From the cell containing the given text, extract its center point as [x, y] coordinate. 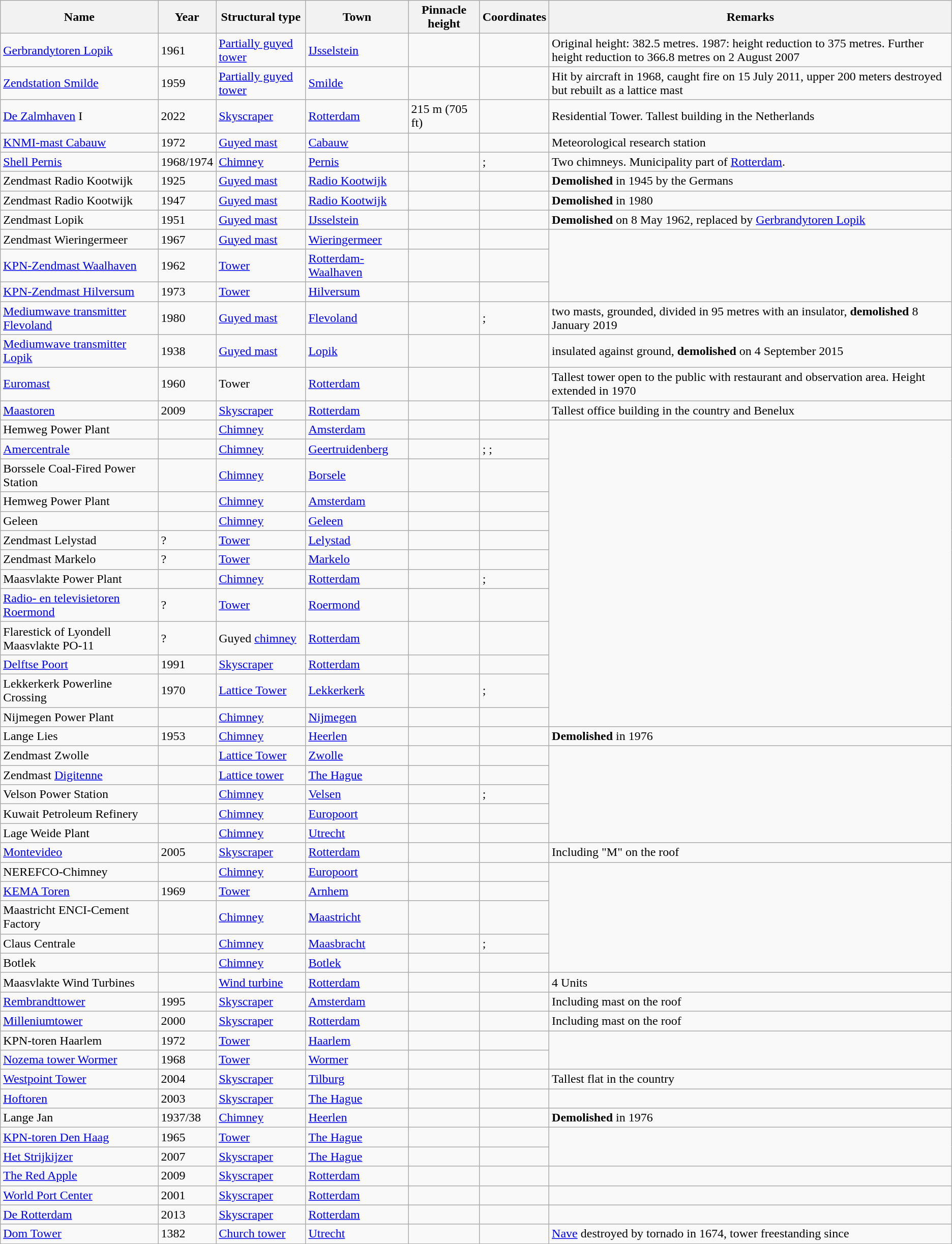
1969 [187, 891]
1938 [187, 351]
Velsen [357, 794]
Lopik [357, 351]
Tallest flat in the country [751, 1079]
insulated against ground, demolished on 4 September 2015 [751, 351]
Maasvlakte Wind Turbines [79, 982]
Gerbrandytoren Lopik [79, 50]
Mediumwave transmitter Lopik [79, 351]
2022 [187, 116]
Lekkerkerk [357, 691]
Pernis [357, 162]
Zendstation Smilde [79, 83]
Wieringermeer [357, 239]
1973 [187, 291]
Haarlem [357, 1040]
KPN-toren Haarlem [79, 1040]
Zendmast Lelystad [79, 540]
1965 [187, 1137]
Lage Weide Plant [79, 833]
Lange Jan [79, 1118]
Zendmast Markelo [79, 559]
Rembrandttower [79, 1001]
Smilde [357, 83]
Claus Centrale [79, 943]
Name [79, 17]
Demolished in 1980 [751, 200]
Town [357, 17]
Zendmast Digitenne [79, 775]
Two chimneys. Municipality part of Rotterdam. [751, 162]
1995 [187, 1001]
1991 [187, 664]
; ; [514, 449]
2007 [187, 1157]
Cabauw [357, 142]
2001 [187, 1195]
Euromast [79, 384]
NEREFCO-Chimney [79, 872]
Wormer [357, 1060]
Flarestick of Lyondell Maasvlakte PO-11 [79, 638]
1937/38 [187, 1118]
Kuwait Petroleum Refinery [79, 814]
De Zalmhaven I [79, 116]
2004 [187, 1079]
KPN-Zendmast Hilversum [79, 291]
1960 [187, 384]
Structural type [261, 17]
Milleniumtower [79, 1021]
Amercentrale [79, 449]
Lattice tower [261, 775]
KPN-Zendmast Waalhaven [79, 265]
1925 [187, 181]
Roermond [357, 605]
World Port Center [79, 1195]
Borsele [357, 475]
Original height: 382.5 metres. 1987: height reduction to 375 metres. Further height reduction to 366.8 metres on 2 August 2007 [751, 50]
KPN-toren Den Haag [79, 1137]
Nijmegen Power Plant [79, 717]
1382 [187, 1234]
Coordinates [514, 17]
Maasbracht [357, 943]
2013 [187, 1215]
Zendmast Wieringermeer [79, 239]
Tallest office building in the country and Benelux [751, 410]
Tilburg [357, 1079]
Year [187, 17]
2005 [187, 852]
Flevoland [357, 317]
Residential Tower. Tallest building in the Netherlands [751, 116]
Lelystad [357, 540]
Arnhem [357, 891]
Hoftoren [79, 1099]
Nijmegen [357, 717]
Zwolle [357, 756]
1961 [187, 50]
Shell Pernis [79, 162]
Lange Lies [79, 736]
Nave destroyed by tornado in 1674, tower freestanding since [751, 1234]
4 Units [751, 982]
1959 [187, 83]
1947 [187, 200]
Maastricht ENCI-Cement Factory [79, 917]
Meteorological research station [751, 142]
Wind turbine [261, 982]
1970 [187, 691]
Including "M" on the roof [751, 852]
two masts, grounded, divided in 95 metres with an insulator, demolished 8 January 2019 [751, 317]
Pinnacle height [444, 17]
Church tower [261, 1234]
Guyed chimney [261, 638]
Velson Power Station [79, 794]
De Rotterdam [79, 1215]
Montevideo [79, 852]
Hilversum [357, 291]
The Red Apple [79, 1176]
Zendmast Zwolle [79, 756]
KNMI-mast Cabauw [79, 142]
Demolished in 1945 by the Germans [751, 181]
Tallest tower open to the public with restaurant and observation area. Height extended in 1970 [751, 384]
Geertruidenberg [357, 449]
1980 [187, 317]
Remarks [751, 17]
1951 [187, 220]
Westpoint Tower [79, 1079]
2003 [187, 1099]
Maasvlakte Power Plant [79, 579]
Markelo [357, 559]
Maastoren [79, 410]
Delftse Poort [79, 664]
Zendmast Lopik [79, 220]
215 m (705 ft) [444, 116]
1968/1974 [187, 162]
KEMA Toren [79, 891]
Radio- en televisietoren Roermond [79, 605]
Borssele Coal-Fired Power Station [79, 475]
Hit by aircraft in 1968, caught fire on 15 July 2011, upper 200 meters destroyed but rebuilt as a lattice mast [751, 83]
Maastricht [357, 917]
1962 [187, 265]
1968 [187, 1060]
Rotterdam-Waalhaven [357, 265]
1967 [187, 239]
Mediumwave transmitter Flevoland [79, 317]
2000 [187, 1021]
Lekkerkerk Powerline Crossing [79, 691]
Dom Tower [79, 1234]
1953 [187, 736]
Demolished on 8 May 1962, replaced by Gerbrandytoren Lopik [751, 220]
Het Strijkijzer [79, 1157]
Nozema tower Wormer [79, 1060]
